Pinpoint the cell where the given text exists, returning its (X, Y) midpoint coordinate. 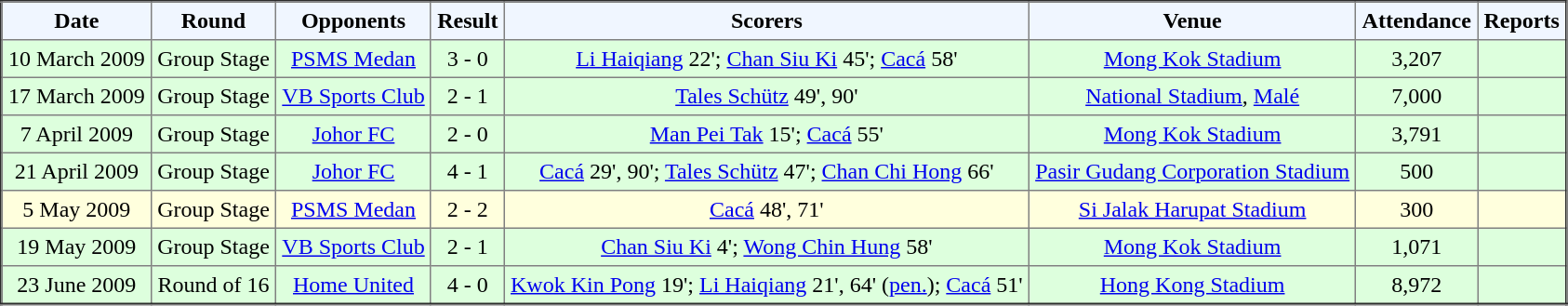
8,972 (1417, 285)
Cacá 48', 71' (766, 209)
Attendance (1417, 20)
7,000 (1417, 96)
300 (1417, 209)
4 - 0 (467, 285)
3,791 (1417, 134)
Reports (1522, 20)
Round (213, 20)
2 - 0 (467, 134)
7 April 2009 (76, 134)
3 - 0 (467, 59)
Date (76, 20)
Result (467, 20)
Li Haiqiang 22'; Chan Siu Ki 45'; Cacá 58' (766, 59)
Chan Siu Ki 4'; Wong Chin Hung 58' (766, 246)
Cacá 29', 90'; Tales Schütz 47'; Chan Chi Hong 66' (766, 171)
3,207 (1417, 59)
Round of 16 (213, 285)
17 March 2009 (76, 96)
23 June 2009 (76, 285)
Home United (353, 285)
Tales Schütz 49', 90' (766, 96)
Man Pei Tak 15'; Cacá 55' (766, 134)
Venue (1192, 20)
Si Jalak Harupat Stadium (1192, 209)
5 May 2009 (76, 209)
Scorers (766, 20)
Hong Kong Stadium (1192, 285)
10 March 2009 (76, 59)
2 - 2 (467, 209)
Opponents (353, 20)
4 - 1 (467, 171)
1,071 (1417, 246)
National Stadium, Malé (1192, 96)
Kwok Kin Pong 19'; Li Haiqiang 21', 64' (pen.); Cacá 51' (766, 285)
Pasir Gudang Corporation Stadium (1192, 171)
500 (1417, 171)
21 April 2009 (76, 171)
19 May 2009 (76, 246)
